Output the [X, Y] coordinate of the center of the cell containing the given text.  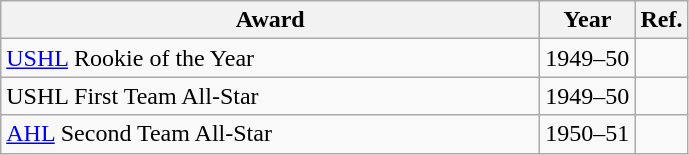
1950–51 [588, 134]
USHL Rookie of the Year [270, 58]
USHL First Team All-Star [270, 96]
Year [588, 20]
Ref. [662, 20]
AHL Second Team All-Star [270, 134]
Award [270, 20]
